Detect which cell encompasses the target text, then output its (X, Y) center coordinate. 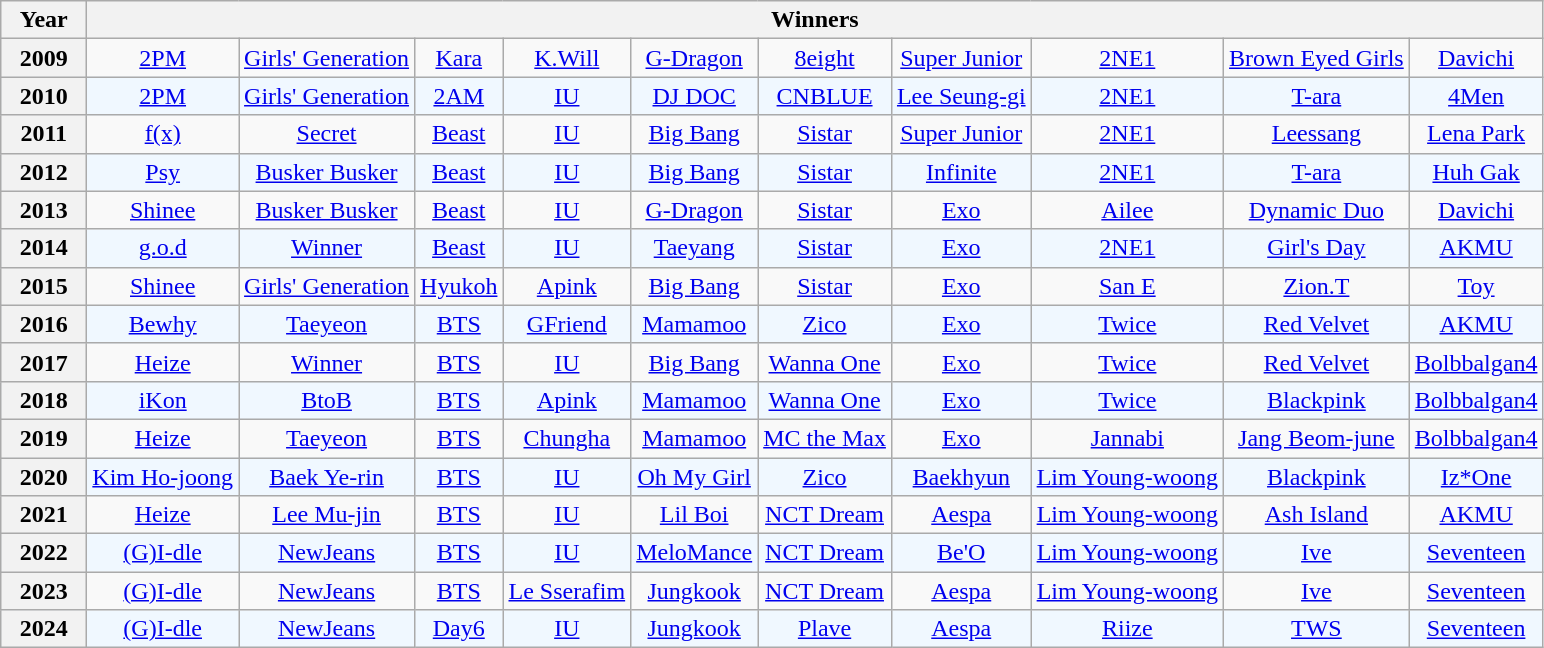
Chungha (567, 438)
Jannabi (1127, 438)
MC the Max (825, 438)
2015 (44, 286)
f(x) (163, 134)
Secret (327, 134)
CNBLUE (825, 96)
2017 (44, 362)
2020 (44, 477)
Lee Mu-jin (327, 515)
Baek Ye-rin (327, 477)
2023 (44, 591)
Lee Seung-gi (961, 96)
Ailee (1127, 210)
K.Will (567, 58)
8eight (825, 58)
2024 (44, 629)
2022 (44, 553)
Baekhyun (961, 477)
2AM (459, 96)
Lil Boi (694, 515)
Plave (825, 629)
2016 (44, 324)
2018 (44, 400)
Le Sserafim (567, 591)
Zion.T (1317, 286)
Riize (1127, 629)
Psy (163, 172)
Kim Ho-joong (163, 477)
2019 (44, 438)
Leessang (1317, 134)
San E (1127, 286)
2011 (44, 134)
2021 (44, 515)
BtoB (327, 400)
2013 (44, 210)
2010 (44, 96)
4Men (1476, 96)
Dynamic Duo (1317, 210)
DJ DOC (694, 96)
Jang Beom-june (1317, 438)
Ash Island (1317, 515)
Year (44, 20)
MeloMance (694, 553)
TWS (1317, 629)
Girl's Day (1317, 248)
g.o.d (163, 248)
GFriend (567, 324)
Taeyang (694, 248)
Toy (1476, 286)
2012 (44, 172)
Iz*One (1476, 477)
Infinite (961, 172)
iKon (163, 400)
Brown Eyed Girls (1317, 58)
Be'O (961, 553)
2014 (44, 248)
Winners (815, 20)
Kara (459, 58)
Day6 (459, 629)
Lena Park (1476, 134)
Hyukoh (459, 286)
2009 (44, 58)
Bewhy (163, 324)
Huh Gak (1476, 172)
Oh My Girl (694, 477)
